Find where the given text appears and provide that cell's center as (X, Y) coordinate. 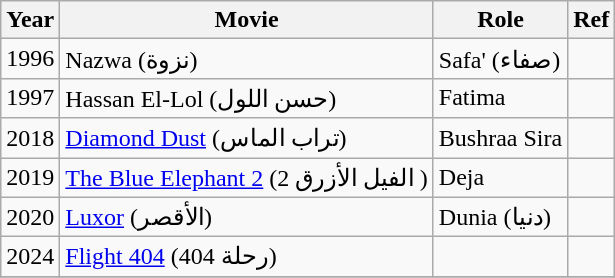
Bushraa Sira (500, 138)
Role (500, 20)
Movie (247, 20)
The Blue Elephant 2 (الفيل الأزرق 2 ) (247, 178)
Dunia (دنيا) (500, 217)
Safa' (صفاء) (500, 59)
Hassan El-Lol (حسن اللول) (247, 98)
2024 (30, 257)
Diamond Dust (تراب الماس) (247, 138)
Flight 404 (رحلة 404) (247, 257)
Nazwa (نزوة) (247, 59)
Deja (500, 178)
1997 (30, 98)
1996 (30, 59)
Ref (592, 20)
2019 (30, 178)
2020 (30, 217)
Fatima (500, 98)
2018 (30, 138)
Year (30, 20)
Luxor (الأقصر) (247, 217)
